Return the [x, y] coordinate for the center point of the cell that contains the specified text.  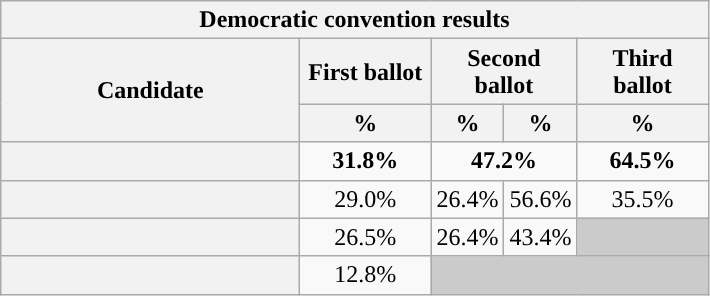
Democratic convention results [354, 20]
56.6% [540, 199]
Candidate [150, 90]
12.8% [366, 275]
43.4% [540, 237]
64.5% [642, 161]
26.5% [366, 237]
Third ballot [642, 72]
29.0% [366, 199]
31.8% [366, 161]
First ballot [366, 72]
47.2% [504, 161]
Second ballot [504, 72]
35.5% [642, 199]
